Detect which cell encompasses the target text, then output its [X, Y] center coordinate. 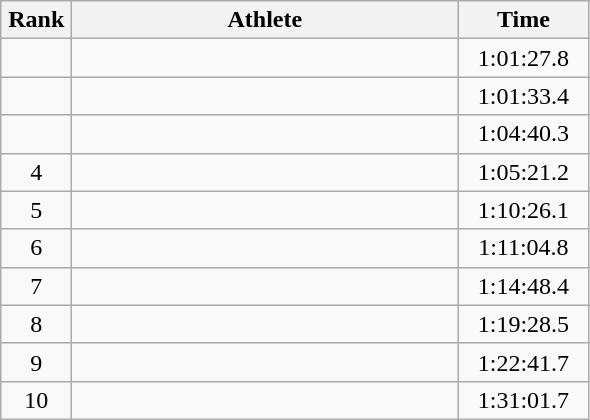
1:11:04.8 [524, 248]
1:04:40.3 [524, 134]
4 [36, 172]
10 [36, 400]
6 [36, 248]
9 [36, 362]
1:01:33.4 [524, 96]
8 [36, 324]
1:10:26.1 [524, 210]
1:01:27.8 [524, 58]
5 [36, 210]
1:14:48.4 [524, 286]
7 [36, 286]
Athlete [265, 20]
Time [524, 20]
1:31:01.7 [524, 400]
1:05:21.2 [524, 172]
1:19:28.5 [524, 324]
Rank [36, 20]
1:22:41.7 [524, 362]
